Pinpoint the cell where the given text exists, returning its [x, y] midpoint coordinate. 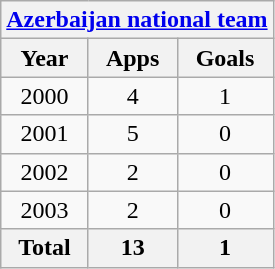
Apps [132, 58]
2003 [45, 210]
2002 [45, 172]
2001 [45, 134]
4 [132, 96]
Year [45, 58]
Total [45, 248]
2000 [45, 96]
Goals [225, 58]
13 [132, 248]
Azerbaijan national team [137, 20]
5 [132, 134]
